Capture the cell that displays the provided text and extract its [x, y] central coordinate. 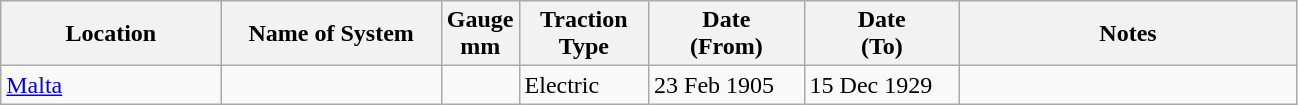
Notes [1128, 34]
Date (From) [726, 34]
23 Feb 1905 [726, 85]
TractionType [584, 34]
Location [111, 34]
Name of System [331, 34]
Electric [584, 85]
Date (To) [882, 34]
Malta [111, 85]
Gauge mm [480, 34]
15 Dec 1929 [882, 85]
